Determine the (X, Y) coordinate at the center of the cell enclosing the given text.  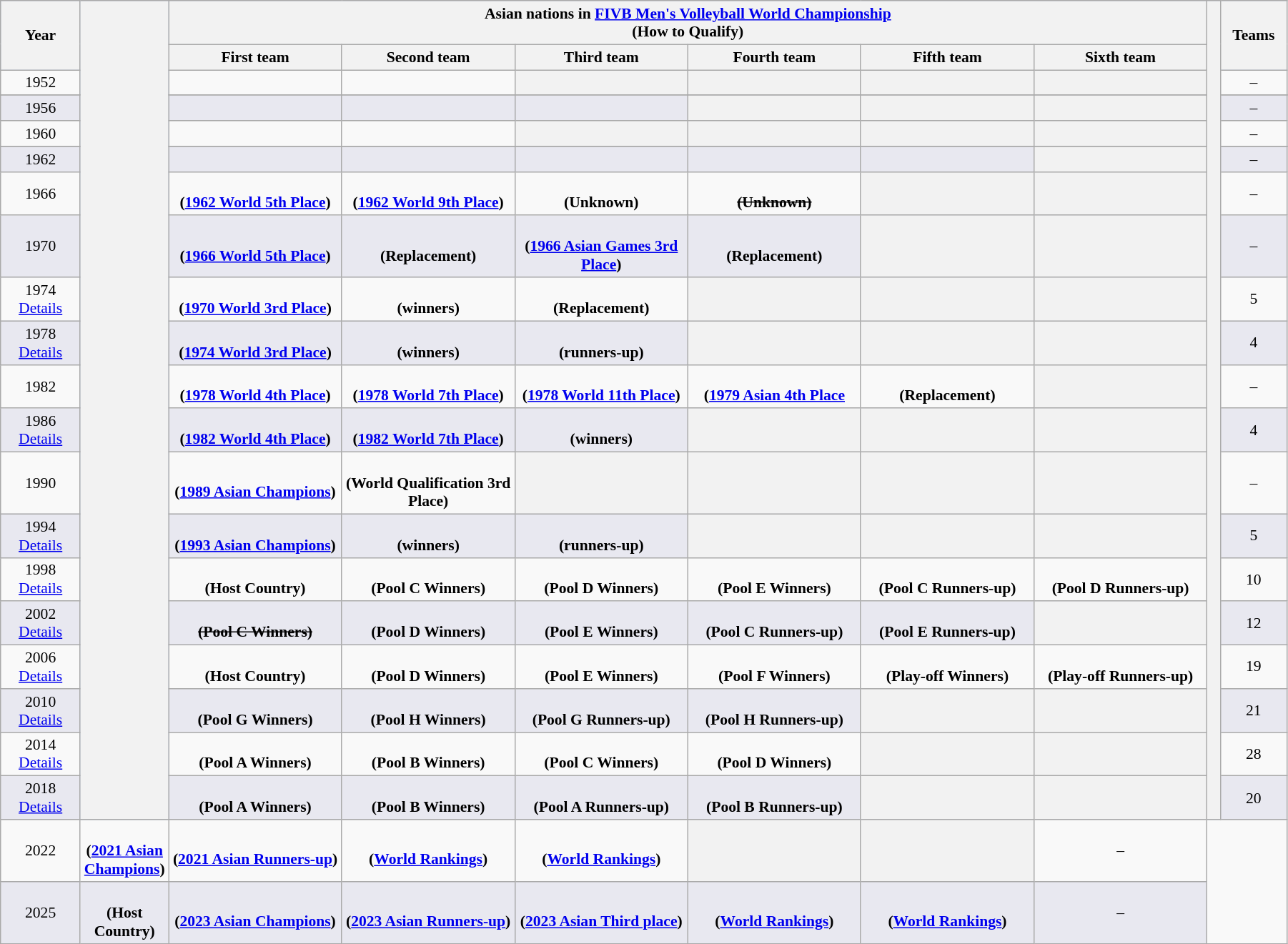
(1966 Asian Games 3rd Place) (601, 247)
(Pool B Runners-up) (774, 798)
(Pool F Winners) (774, 667)
1998Details (41, 579)
1960 (41, 134)
(Pool A Runners-up) (601, 798)
(2023 Asian Runners-up) (428, 913)
(Pool D Runners-up) (1121, 579)
1966 (41, 193)
Asian nations in FIVB Men's Volleyball World Championship(How to Qualify) (688, 23)
(Pool E Runners-up) (947, 623)
Fifth team (947, 57)
1956 (41, 109)
1952 (41, 83)
(1962 World 5th Place) (255, 193)
2002Details (41, 623)
(2023 Asian Third place) (601, 913)
(1978 World 11th Place) (601, 386)
(1978 World 4th Place) (255, 386)
(1970 World 3rd Place) (255, 299)
First team (255, 57)
(1989 Asian Champions) (255, 483)
(2021 Asian Runners-up) (255, 850)
(1966 World 5th Place) (255, 247)
(2021 Asian Champions) (124, 850)
Second team (428, 57)
20 (1254, 798)
(Pool H Winners) (428, 710)
(World Qualification 3rd Place) (428, 483)
Third team (601, 57)
(Pool G Winners) (255, 710)
(Play-off Runners-up) (1121, 667)
1974Details (41, 299)
1962 (41, 159)
(1982 World 4th Place) (255, 430)
(1978 World 7th Place) (428, 386)
(1974 World 3rd Place) (255, 343)
(Play-off Winners) (947, 667)
12 (1254, 623)
2022 (41, 850)
(2023 Asian Champions) (255, 913)
10 (1254, 579)
1978Details (41, 343)
(1982 World 7th Place) (428, 430)
1970 (41, 247)
1982 (41, 386)
2010Details (41, 710)
(1993 Asian Champions) (255, 536)
(Pool G Runners-up) (601, 710)
Year (41, 36)
1986Details (41, 430)
2014Details (41, 755)
Sixth team (1121, 57)
2025 (41, 913)
(Pool H Runners-up) (774, 710)
2018Details (41, 798)
Fourth team (774, 57)
21 (1254, 710)
2006Details (41, 667)
28 (1254, 755)
Teams (1254, 36)
(1979 Asian 4th Place (774, 386)
1994Details (41, 536)
1990 (41, 483)
(1962 World 9th Place) (428, 193)
19 (1254, 667)
